Provide the (x, y) coordinate of the cell's center where the given text is located.  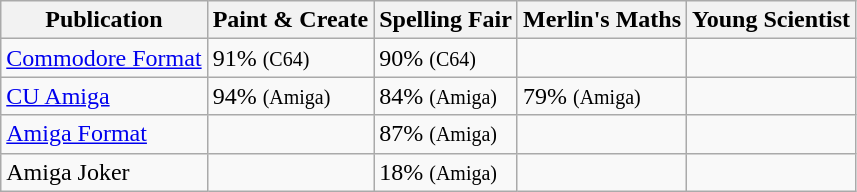
87% (Amiga) (446, 134)
Merlin's Maths (602, 20)
Commodore Format (104, 58)
Publication (104, 20)
Amiga Format (104, 134)
91% (C64) (290, 58)
84% (Amiga) (446, 96)
Young Scientist (772, 20)
79% (Amiga) (602, 96)
Paint & Create (290, 20)
Amiga Joker (104, 172)
94% (Amiga) (290, 96)
18% (Amiga) (446, 172)
Spelling Fair (446, 20)
CU Amiga (104, 96)
90% (C64) (446, 58)
